Scan for the cell matching the given text and deliver its (x, y) coordinate at center. 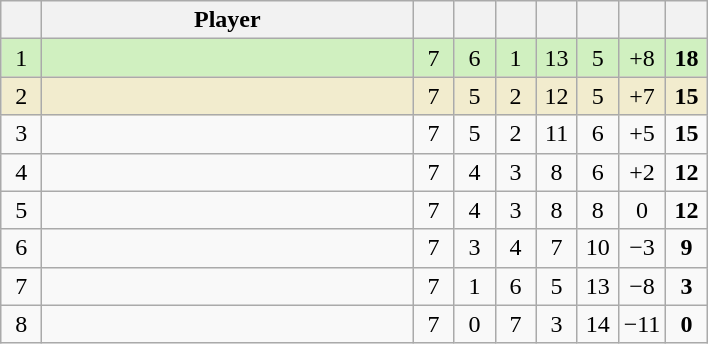
+7 (642, 96)
Player (228, 20)
+8 (642, 58)
18 (686, 58)
−11 (642, 324)
+5 (642, 134)
9 (686, 248)
10 (598, 248)
−3 (642, 248)
+2 (642, 172)
−8 (642, 286)
14 (598, 324)
11 (556, 134)
